Pinpoint the cell where the given text exists, returning its (X, Y) midpoint coordinate. 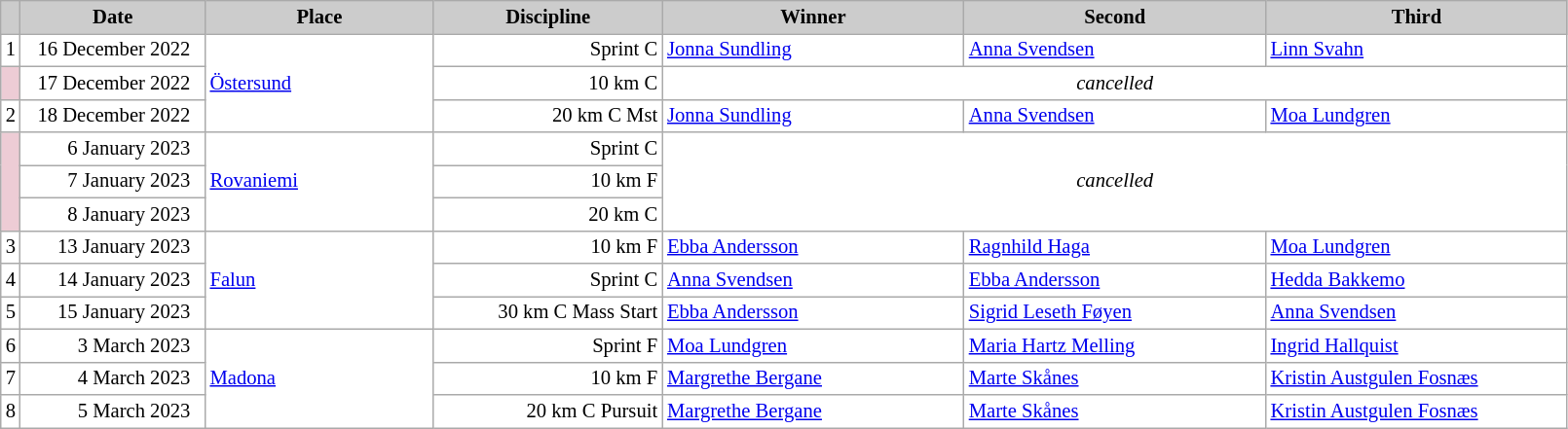
Sprint F (547, 345)
8 (11, 411)
Madona (319, 377)
Sigrid Leseth Føyen (1115, 312)
18 December 2022 (113, 116)
Second (1115, 17)
5 (11, 312)
20 km C Mst (547, 116)
Winner (813, 17)
1 (11, 50)
4 March 2023 (113, 378)
Rovaniemi (319, 181)
7 (11, 378)
Place (319, 17)
5 March 2023 (113, 411)
Ingrid Hallquist (1417, 345)
3 March 2023 (113, 345)
6 (11, 345)
8 January 2023 (113, 214)
Linn Svahn (1417, 50)
16 December 2022 (113, 50)
Östersund (319, 82)
Discipline (547, 17)
Falun (319, 280)
10 km C (547, 83)
Hedda Bakkemo (1417, 279)
20 km C (547, 214)
Third (1417, 17)
13 January 2023 (113, 247)
Date (113, 17)
Maria Hartz Melling (1115, 345)
15 January 2023 (113, 312)
2 (11, 116)
17 December 2022 (113, 83)
14 January 2023 (113, 279)
7 January 2023 (113, 181)
20 km C Pursuit (547, 411)
Ragnhild Haga (1115, 247)
3 (11, 247)
4 (11, 279)
6 January 2023 (113, 149)
30 km C Mass Start (547, 312)
